Find where the given text appears and provide that cell's center as (X, Y) coordinate. 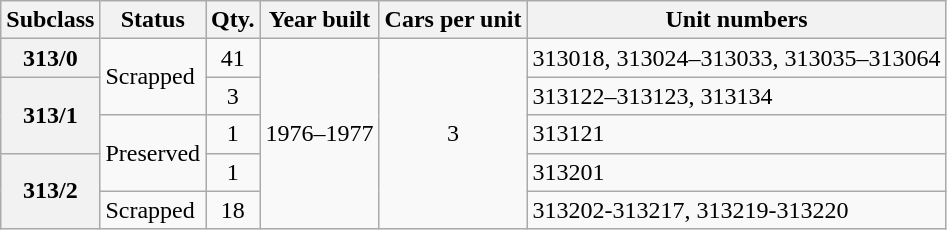
Preserved (153, 153)
313/2 (50, 191)
Qty. (233, 20)
313121 (736, 134)
Status (153, 20)
313201 (736, 172)
1976–1977 (320, 134)
313/0 (50, 58)
313202-313217, 313219-313220 (736, 210)
Unit numbers (736, 20)
313122–313123, 313134 (736, 96)
Subclass (50, 20)
Year built (320, 20)
Cars per unit (453, 20)
313018, 313024–313033, 313035–313064 (736, 58)
41 (233, 58)
313/1 (50, 115)
18 (233, 210)
